Return the [x, y] coordinate for the center point of the cell that contains the specified text.  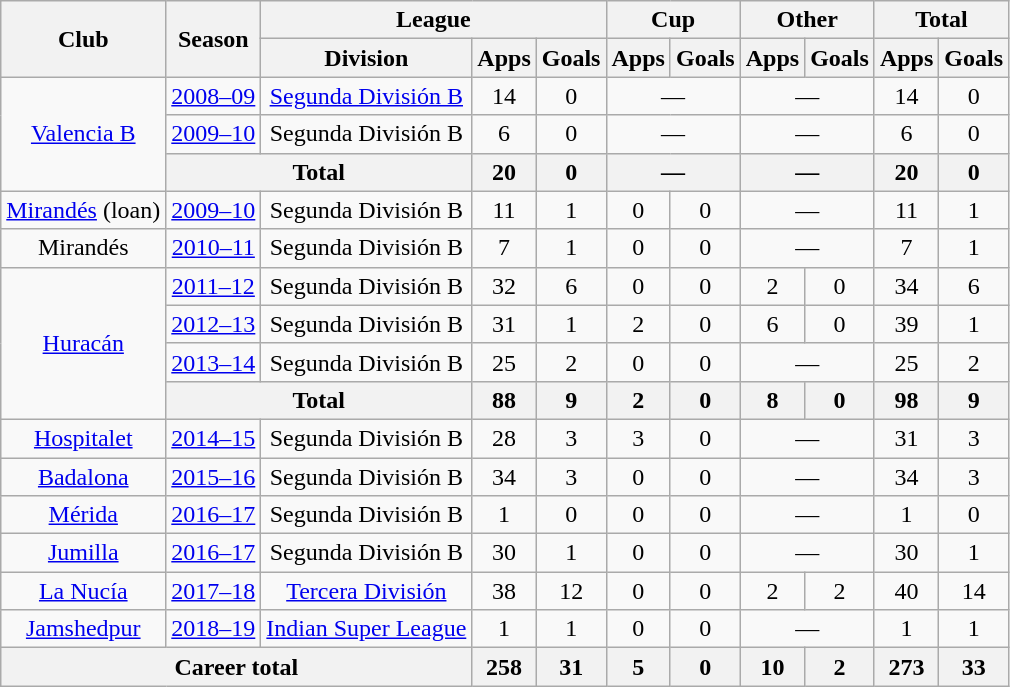
Hospitalet [84, 438]
Division [366, 58]
2014–15 [214, 438]
32 [504, 286]
League [434, 20]
28 [504, 438]
2010–11 [214, 248]
Mirandés (loan) [84, 210]
Club [84, 39]
273 [906, 667]
Badalona [84, 477]
Huracán [84, 343]
Valencia B [84, 134]
Indian Super League [366, 629]
La Nucía [84, 591]
Jamshedpur [84, 629]
2017–18 [214, 591]
Season [214, 39]
8 [772, 400]
Mirandés [84, 248]
Tercera División [366, 591]
5 [638, 667]
2012–13 [214, 324]
258 [504, 667]
2018–19 [214, 629]
Career total [236, 667]
33 [974, 667]
2008–09 [214, 96]
2013–14 [214, 362]
12 [571, 591]
98 [906, 400]
Jumilla [84, 553]
2011–12 [214, 286]
88 [504, 400]
10 [772, 667]
Other [807, 20]
38 [504, 591]
39 [906, 324]
40 [906, 591]
2015–16 [214, 477]
Cup [673, 20]
Mérida [84, 515]
